Identify which cell holds the provided text, then report its (X, Y) central coordinate. 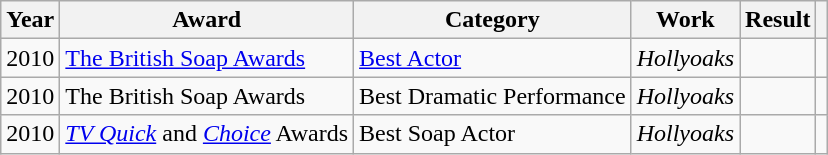
Best Actor (493, 58)
TV Quick and Choice Awards (207, 134)
Best Dramatic Performance (493, 96)
Best Soap Actor (493, 134)
Year (30, 20)
Award (207, 20)
Category (493, 20)
Work (685, 20)
Result (778, 20)
